Locate the cell with the specified text and output its (x, y) center coordinate. 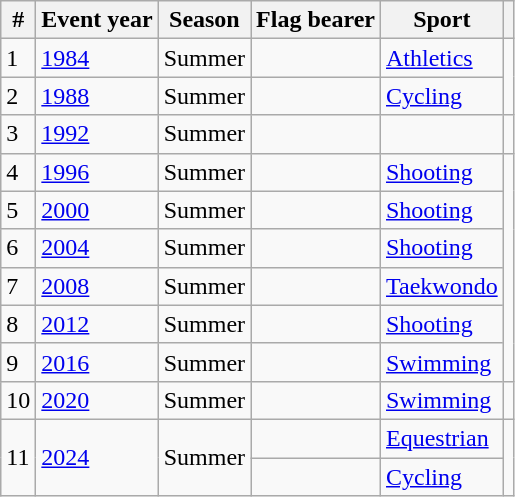
4 (18, 172)
1988 (97, 96)
2016 (97, 362)
2024 (97, 457)
Athletics (442, 58)
# (18, 20)
6 (18, 248)
Flag bearer (316, 20)
7 (18, 286)
Equestrian (442, 438)
1996 (97, 172)
3 (18, 134)
8 (18, 324)
Taekwondo (442, 286)
1984 (97, 58)
2008 (97, 286)
11 (18, 457)
Season (204, 20)
2004 (97, 248)
5 (18, 210)
1992 (97, 134)
2 (18, 96)
Sport (442, 20)
2000 (97, 210)
10 (18, 400)
1 (18, 58)
2012 (97, 324)
2020 (97, 400)
Event year (97, 20)
9 (18, 362)
